Extract the [x, y] coordinate from the center of the cell holding the provided text.  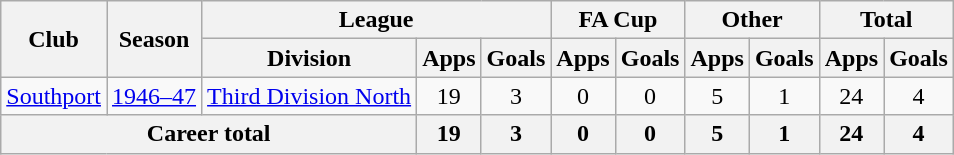
Southport [54, 96]
1946–47 [154, 96]
FA Cup [618, 20]
Other [752, 20]
Total [886, 20]
Season [154, 39]
Club [54, 39]
Division [310, 58]
League [376, 20]
Career total [209, 134]
Third Division North [310, 96]
